For the text-containing cell, return its midpoint in (x, y) coordinate format. 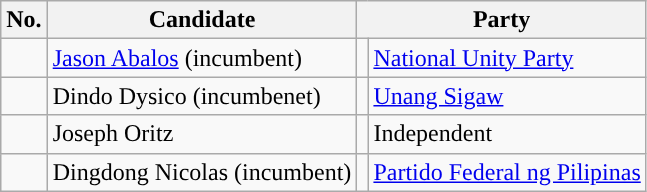
National Unity Party (507, 58)
Dingdong Nicolas (incumbent) (202, 172)
Jason Abalos (incumbent) (202, 58)
Candidate (202, 20)
Unang Sigaw (507, 96)
Party (502, 20)
No. (24, 20)
Joseph Oritz (202, 134)
Independent (507, 134)
Partido Federal ng Pilipinas (507, 172)
Dindo Dysico (incumbenet) (202, 96)
